Provide the [X, Y] coordinate of the cell's center where the given text is located.  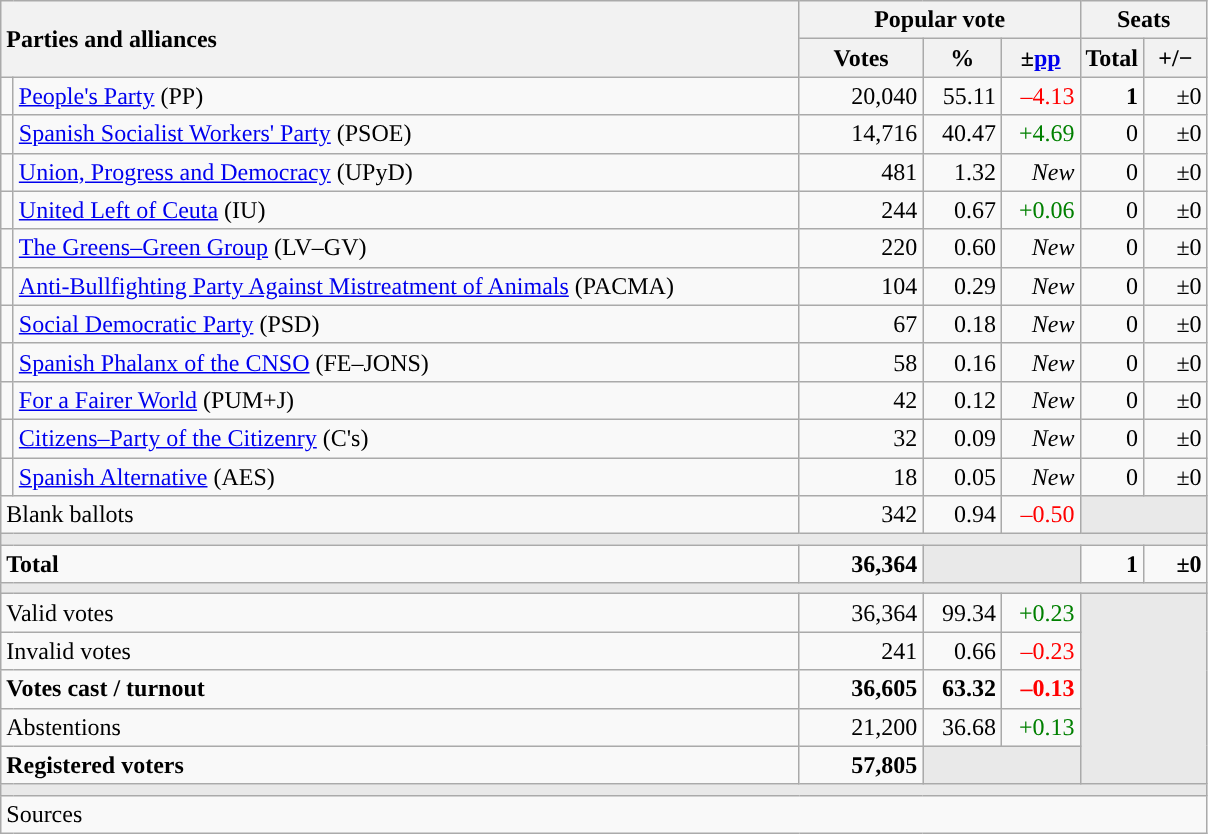
63.32 [962, 689]
Union, Progress and Democracy (UPyD) [406, 172]
67 [861, 324]
244 [861, 210]
241 [861, 651]
+0.23 [1040, 613]
20,040 [861, 96]
–0.23 [1040, 651]
42 [861, 400]
United Left of Ceuta (IU) [406, 210]
Social Democratic Party (PSD) [406, 324]
Citizens–Party of the Citizenry (C's) [406, 438]
+4.69 [1040, 134]
The Greens–Green Group (LV–GV) [406, 248]
+/− [1176, 58]
0.18 [962, 324]
220 [861, 248]
0.67 [962, 210]
0.60 [962, 248]
32 [861, 438]
0.05 [962, 477]
0.09 [962, 438]
Valid votes [400, 613]
0.66 [962, 651]
+0.13 [1040, 727]
Registered voters [400, 765]
57,805 [861, 765]
Sources [604, 814]
0.12 [962, 400]
0.29 [962, 286]
36.68 [962, 727]
0.16 [962, 362]
36,605 [861, 689]
Invalid votes [400, 651]
Votes [861, 58]
55.11 [962, 96]
–0.50 [1040, 515]
Spanish Alternative (AES) [406, 477]
For a Fairer World (PUM+J) [406, 400]
People's Party (PP) [406, 96]
21,200 [861, 727]
±pp [1040, 58]
+0.06 [1040, 210]
Spanish Phalanx of the CNSO (FE–JONS) [406, 362]
Anti-Bullfighting Party Against Mistreatment of Animals (PACMA) [406, 286]
Abstentions [400, 727]
14,716 [861, 134]
Blank ballots [400, 515]
18 [861, 477]
–4.13 [1040, 96]
% [962, 58]
1.32 [962, 172]
99.34 [962, 613]
58 [861, 362]
0.94 [962, 515]
Popular vote [940, 20]
Parties and alliances [400, 39]
104 [861, 286]
Votes cast / turnout [400, 689]
Spanish Socialist Workers' Party (PSOE) [406, 134]
481 [861, 172]
Seats [1144, 20]
342 [861, 515]
40.47 [962, 134]
–0.13 [1040, 689]
